For the text-containing cell, return its midpoint in [x, y] coordinate format. 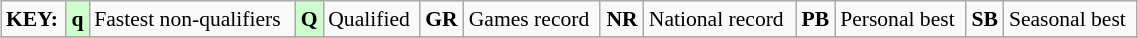
Q [309, 19]
NR [622, 19]
Games record [532, 19]
Fastest non-qualifiers [192, 19]
Qualified [371, 19]
q [78, 19]
GR [442, 19]
Personal best [900, 19]
Seasonal best [1070, 19]
PB [816, 19]
SB [985, 19]
KEY: [34, 19]
National record [720, 19]
